Output the (x, y) coordinate of the center of the cell containing the given text.  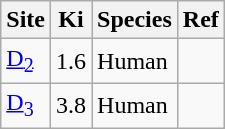
1.6 (70, 61)
D3 (26, 105)
Species (135, 20)
3.8 (70, 105)
Ki (70, 20)
Ref (200, 20)
D2 (26, 61)
Site (26, 20)
